Return the (X, Y) coordinate for the center point of the cell that contains the specified text.  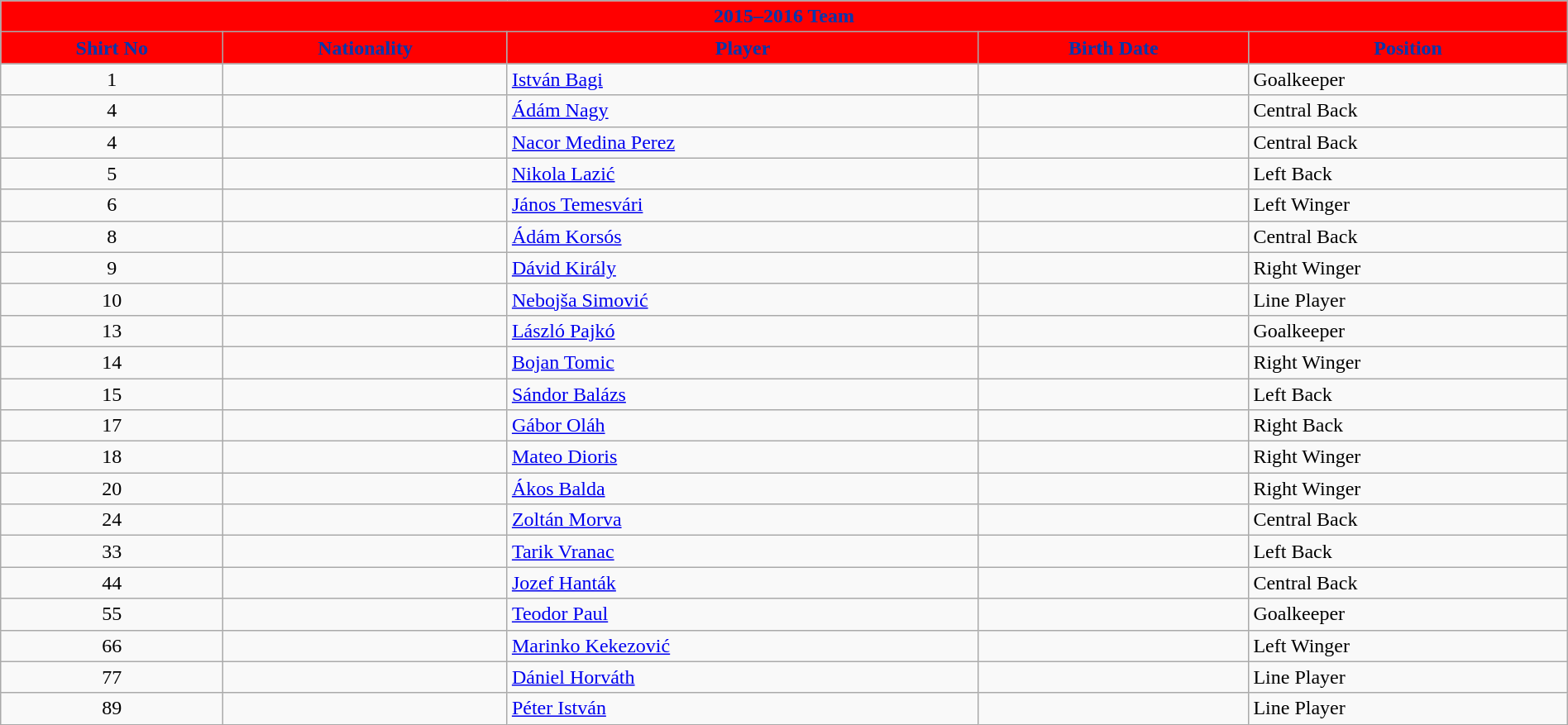
Player (743, 48)
8 (112, 236)
Mateo Dioris (743, 457)
Marinko Kekezović (743, 646)
Ákos Balda (743, 489)
Péter István (743, 708)
Shirt No (112, 48)
2015–2016 Team (784, 17)
Position (1408, 48)
Ádám Korsós (743, 236)
5 (112, 174)
Teodor Paul (743, 614)
33 (112, 551)
István Bagi (743, 79)
14 (112, 362)
20 (112, 489)
15 (112, 394)
66 (112, 646)
Dániel Horváth (743, 677)
44 (112, 583)
Bojan Tomic (743, 362)
Nebojša Simović (743, 299)
Dávid Király (743, 268)
89 (112, 708)
9 (112, 268)
Jozef Hanták (743, 583)
Birth Date (1113, 48)
Nationality (366, 48)
Nacor Medina Perez (743, 142)
13 (112, 331)
László Pajkó (743, 331)
10 (112, 299)
18 (112, 457)
Ádám Nagy (743, 111)
1 (112, 79)
17 (112, 426)
Zoltán Morva (743, 520)
Sándor Balázs (743, 394)
24 (112, 520)
Right Back (1408, 426)
Tarik Vranac (743, 551)
Gábor Oláh (743, 426)
János Temesvári (743, 205)
55 (112, 614)
Nikola Lazić (743, 174)
77 (112, 677)
6 (112, 205)
